Output the (X, Y) coordinate of the center of the cell containing the given text.  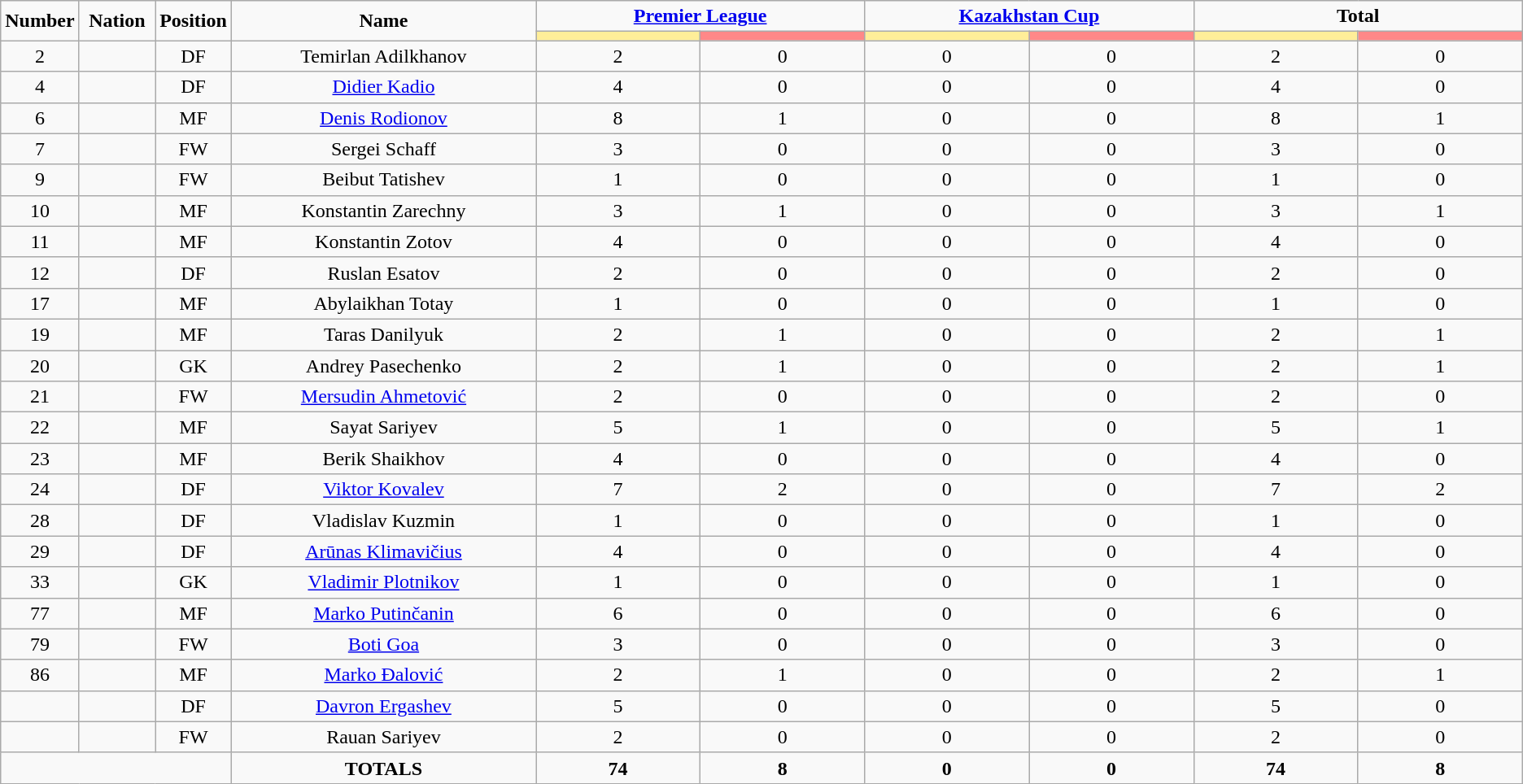
Premier League (700, 16)
Beibut Tatishev (383, 180)
28 (40, 520)
Rauan Sariyev (383, 737)
19 (40, 334)
Andrey Pasechenko (383, 365)
24 (40, 490)
Konstantin Zotov (383, 242)
Konstantin Zarechny (383, 211)
21 (40, 397)
Abylaikhan Totay (383, 303)
Mersudin Ahmetović (383, 397)
Number (40, 21)
Nation (117, 21)
Marko Đalović (383, 675)
Position (194, 21)
Viktor Kovalev (383, 490)
Marko Putinčanin (383, 613)
Didier Kadio (383, 87)
Ruslan Esatov (383, 272)
Denis Rodionov (383, 118)
9 (40, 180)
Boti Goa (383, 644)
33 (40, 582)
22 (40, 428)
20 (40, 365)
29 (40, 551)
86 (40, 675)
Total (1358, 16)
TOTALS (383, 768)
Sergei Schaff (383, 149)
79 (40, 644)
Name (383, 21)
Temirlan Adilkhanov (383, 56)
10 (40, 211)
Taras Danilyuk (383, 334)
Vladislav Kuzmin (383, 520)
77 (40, 613)
Vladimir Plotnikov (383, 582)
Berik Shaikhov (383, 459)
Davron Ergashev (383, 706)
23 (40, 459)
Sayat Sariyev (383, 428)
12 (40, 272)
Kazakhstan Cup (1029, 16)
Arūnas Klimavičius (383, 551)
11 (40, 242)
17 (40, 303)
